Detect which cell encompasses the target text, then output its [x, y] center coordinate. 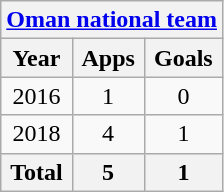
Oman national team [112, 20]
Total [36, 172]
2016 [36, 96]
2018 [36, 134]
4 [108, 134]
Goals [183, 58]
5 [108, 172]
Year [36, 58]
0 [183, 96]
Apps [108, 58]
